Capture the cell that displays the provided text and extract its (x, y) central coordinate. 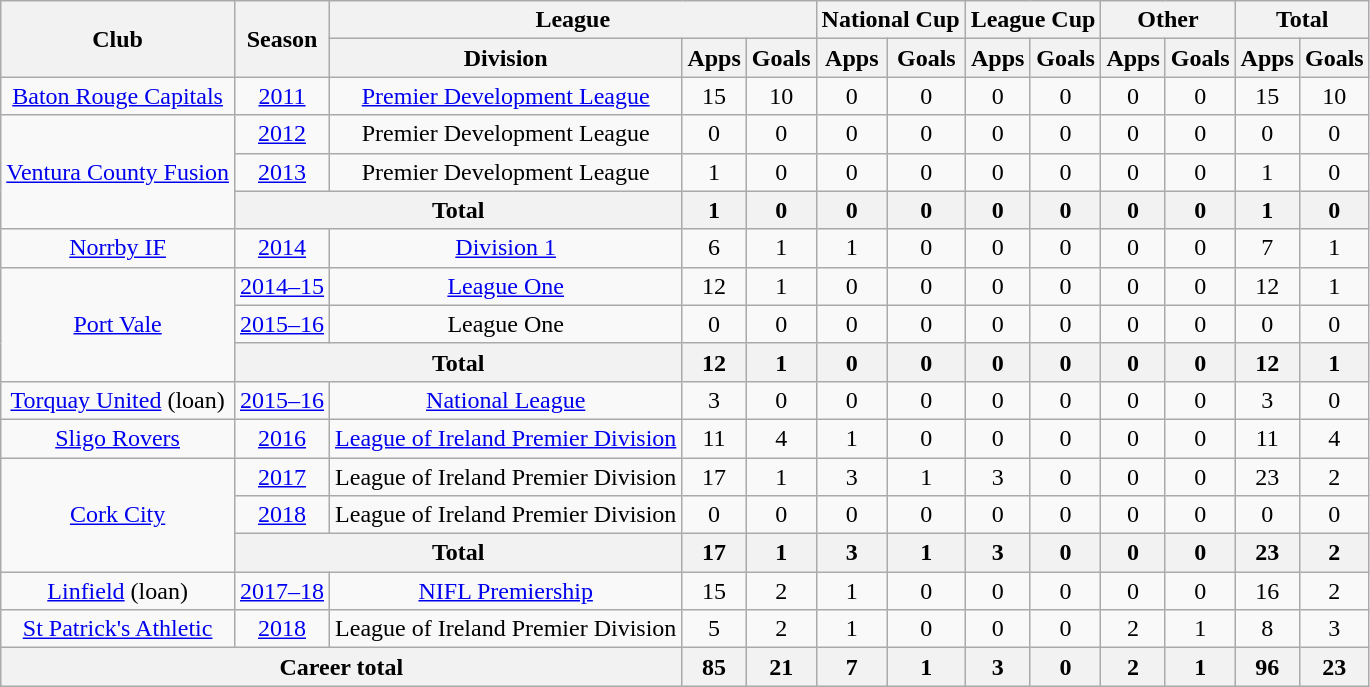
Club (118, 39)
Other (1168, 20)
85 (714, 667)
2016 (282, 438)
Baton Rouge Capitals (118, 96)
Division (506, 58)
St Patrick's Athletic (118, 629)
National Cup (890, 20)
2017–18 (282, 591)
Port Vale (118, 324)
Cork City (118, 515)
5 (714, 629)
8 (1267, 629)
2017 (282, 477)
96 (1267, 667)
Ventura County Fusion (118, 172)
Season (282, 39)
Career total (342, 667)
2013 (282, 172)
2014 (282, 248)
21 (781, 667)
6 (714, 248)
2011 (282, 96)
NIFL Premiership (506, 591)
Linfield (loan) (118, 591)
League (573, 20)
Division 1 (506, 248)
National League (506, 400)
2012 (282, 134)
Torquay United (loan) (118, 400)
League Cup (1033, 20)
Norrby IF (118, 248)
Sligo Rovers (118, 438)
16 (1267, 591)
2014–15 (282, 286)
